Pinpoint the cell where the given text exists, returning its [x, y] midpoint coordinate. 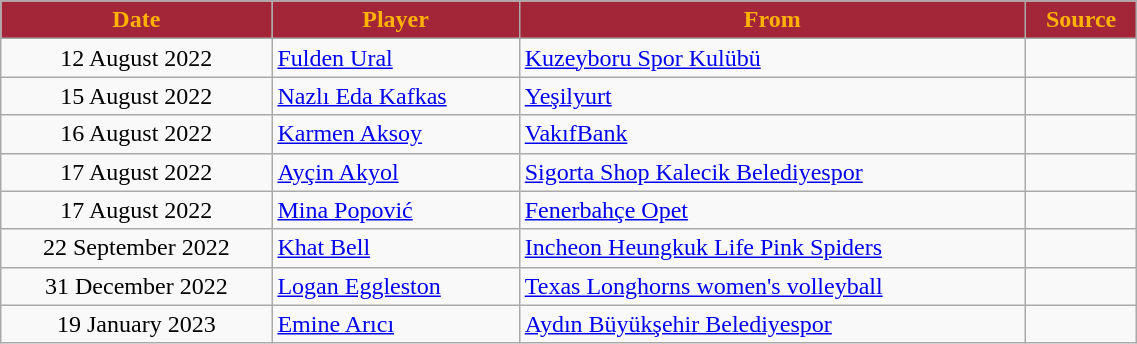
Date [136, 20]
Emine Arıcı [396, 324]
Aydın Büyükşehir Belediyespor [772, 324]
Fenerbahçe Opet [772, 210]
Nazlı Eda Kafkas [396, 96]
Fulden Ural [396, 58]
22 September 2022 [136, 248]
Incheon Heungkuk Life Pink Spiders [772, 248]
Ayçin Akyol [396, 172]
Yeşilyurt [772, 96]
Karmen Aksoy [396, 134]
19 January 2023 [136, 324]
Player [396, 20]
Mina Popović [396, 210]
VakıfBank [772, 134]
15 August 2022 [136, 96]
12 August 2022 [136, 58]
31 December 2022 [136, 286]
Logan Eggleston [396, 286]
Sigorta Shop Kalecik Belediyespor [772, 172]
Khat Bell [396, 248]
Kuzeyboru Spor Kulübü [772, 58]
From [772, 20]
Source [1081, 20]
16 August 2022 [136, 134]
Texas Longhorns women's volleyball [772, 286]
